Determine the [X, Y] coordinate at the center of the cell enclosing the given text.  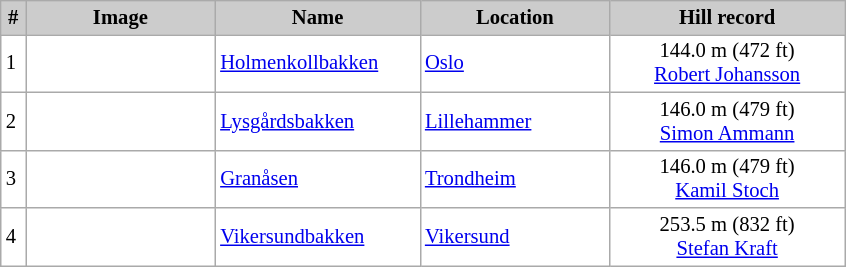
Granåsen [318, 179]
Hill record [728, 17]
4 [14, 237]
Vikersund [515, 237]
Holmenkollbakken [318, 63]
Lysgårdsbakken [318, 121]
Oslo [515, 63]
Location [515, 17]
2 [14, 121]
146.0 m (479 ft) Kamil Stoch [728, 179]
Trondheim [515, 179]
# [14, 17]
Name [318, 17]
Lillehammer [515, 121]
144.0 m (472 ft) Robert Johansson [728, 63]
253.5 m (832 ft) Stefan Kraft [728, 237]
146.0 m (479 ft) Simon Ammann [728, 121]
Image [121, 17]
1 [14, 63]
Vikersundbakken [318, 237]
3 [14, 179]
